Provide the [x, y] coordinate of the cell's center where the given text is located.  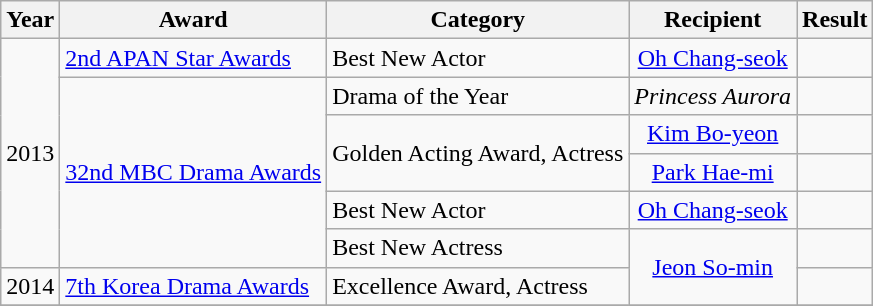
2014 [30, 286]
Recipient [713, 20]
2013 [30, 153]
Excellence Award, Actress [478, 286]
2nd APAN Star Awards [194, 58]
Year [30, 20]
Park Hae-mi [713, 172]
Kim Bo-yeon [713, 134]
Category [478, 20]
Award [194, 20]
Drama of the Year [478, 96]
7th Korea Drama Awards [194, 286]
Jeon So-min [713, 267]
Golden Acting Award, Actress [478, 153]
32nd MBC Drama Awards [194, 172]
Princess Aurora [713, 96]
Best New Actress [478, 248]
Result [835, 20]
